Output the [x, y] coordinate of the center of the cell containing the given text.  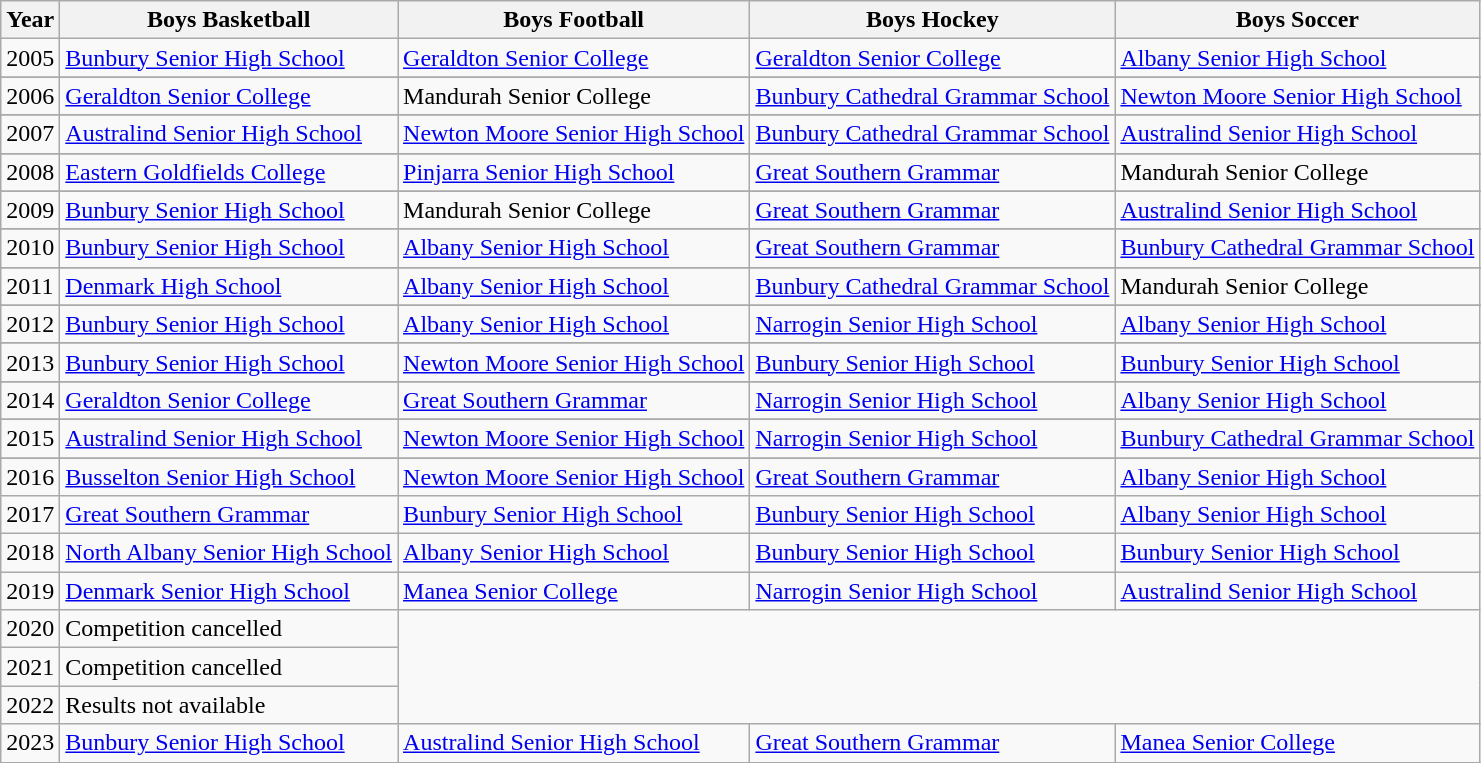
2020 [30, 629]
Year [30, 20]
Eastern Goldfields College [229, 172]
2017 [30, 515]
2011 [30, 286]
2005 [30, 58]
2021 [30, 667]
Denmark High School [229, 286]
2016 [30, 477]
Results not available [229, 705]
2019 [30, 591]
2010 [30, 248]
2012 [30, 324]
Busselton Senior High School [229, 477]
2018 [30, 553]
2015 [30, 438]
Boys Soccer [1298, 20]
2023 [30, 743]
Boys Hockey [932, 20]
2022 [30, 705]
Pinjarra Senior High School [574, 172]
Boys Football [574, 20]
2013 [30, 362]
2008 [30, 172]
North Albany Senior High School [229, 553]
2007 [30, 134]
2014 [30, 400]
2009 [30, 210]
Boys Basketball [229, 20]
2006 [30, 96]
Denmark Senior High School [229, 591]
